Find where the given text appears and provide that cell's center as (x, y) coordinate. 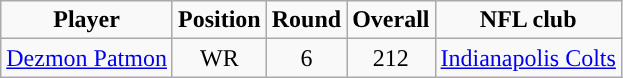
6 (306, 58)
Dezmon Patmon (87, 58)
Indianapolis Colts (528, 58)
Overall (391, 20)
Round (306, 20)
NFL club (528, 20)
Position (219, 20)
Player (87, 20)
WR (219, 58)
212 (391, 58)
